Locate the cell with the specified text and output its (X, Y) center coordinate. 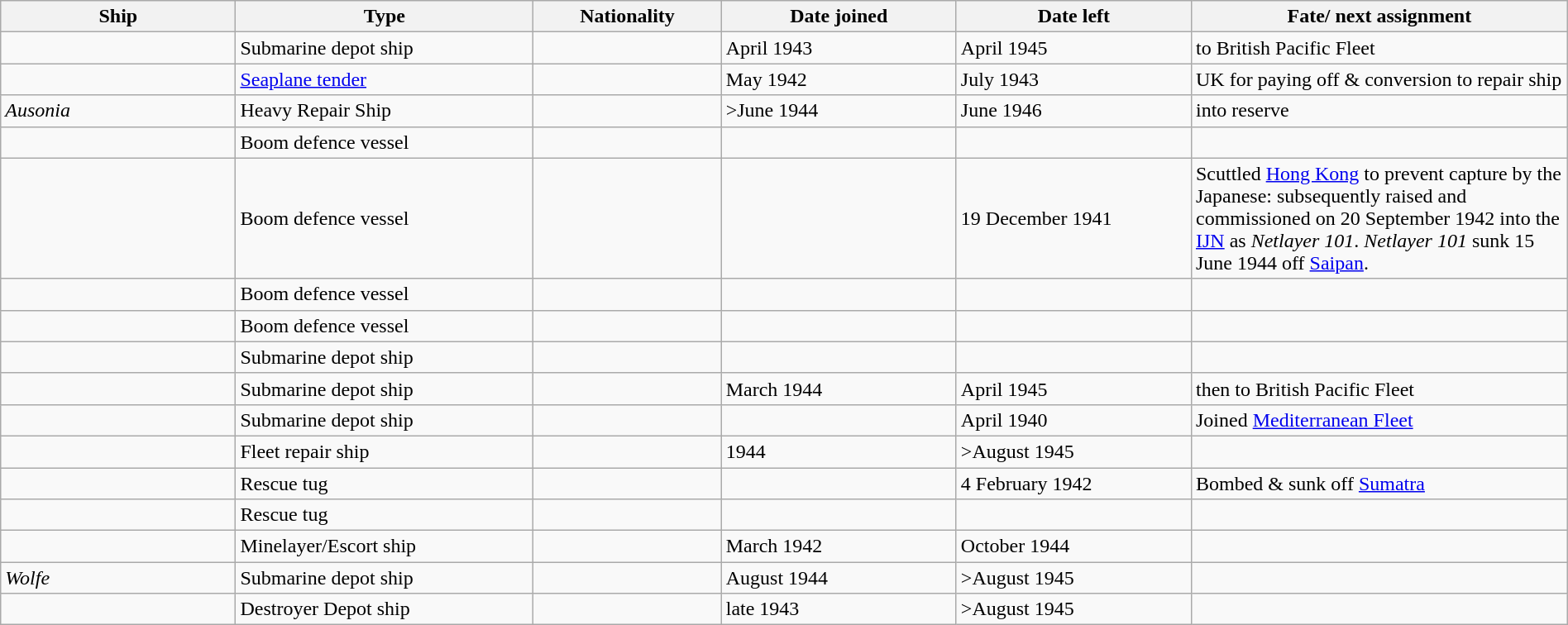
March 1944 (839, 389)
October 1944 (1073, 546)
Heavy Repair Ship (385, 111)
Type (385, 17)
Minelayer/Escort ship (385, 546)
to British Pacific Fleet (1379, 48)
April 1940 (1073, 420)
Bombed & sunk off Sumatra (1379, 484)
March 1942 (839, 546)
June 1946 (1073, 111)
1944 (839, 451)
May 1942 (839, 79)
Ausonia (118, 111)
into reserve (1379, 111)
then to British Pacific Fleet (1379, 389)
Destroyer Depot ship (385, 609)
Wolfe (118, 578)
Nationality (627, 17)
4 February 1942 (1073, 484)
July 1943 (1073, 79)
Fate/ next assignment (1379, 17)
Fleet repair ship (385, 451)
Seaplane tender (385, 79)
Date left (1073, 17)
UK for paying off & conversion to repair ship (1379, 79)
April 1943 (839, 48)
August 1944 (839, 578)
19 December 1941 (1073, 218)
Ship (118, 17)
Joined Mediterranean Fleet (1379, 420)
Date joined (839, 17)
>June 1944 (839, 111)
late 1943 (839, 609)
